Locate the cell with the specified text and output its (X, Y) center coordinate. 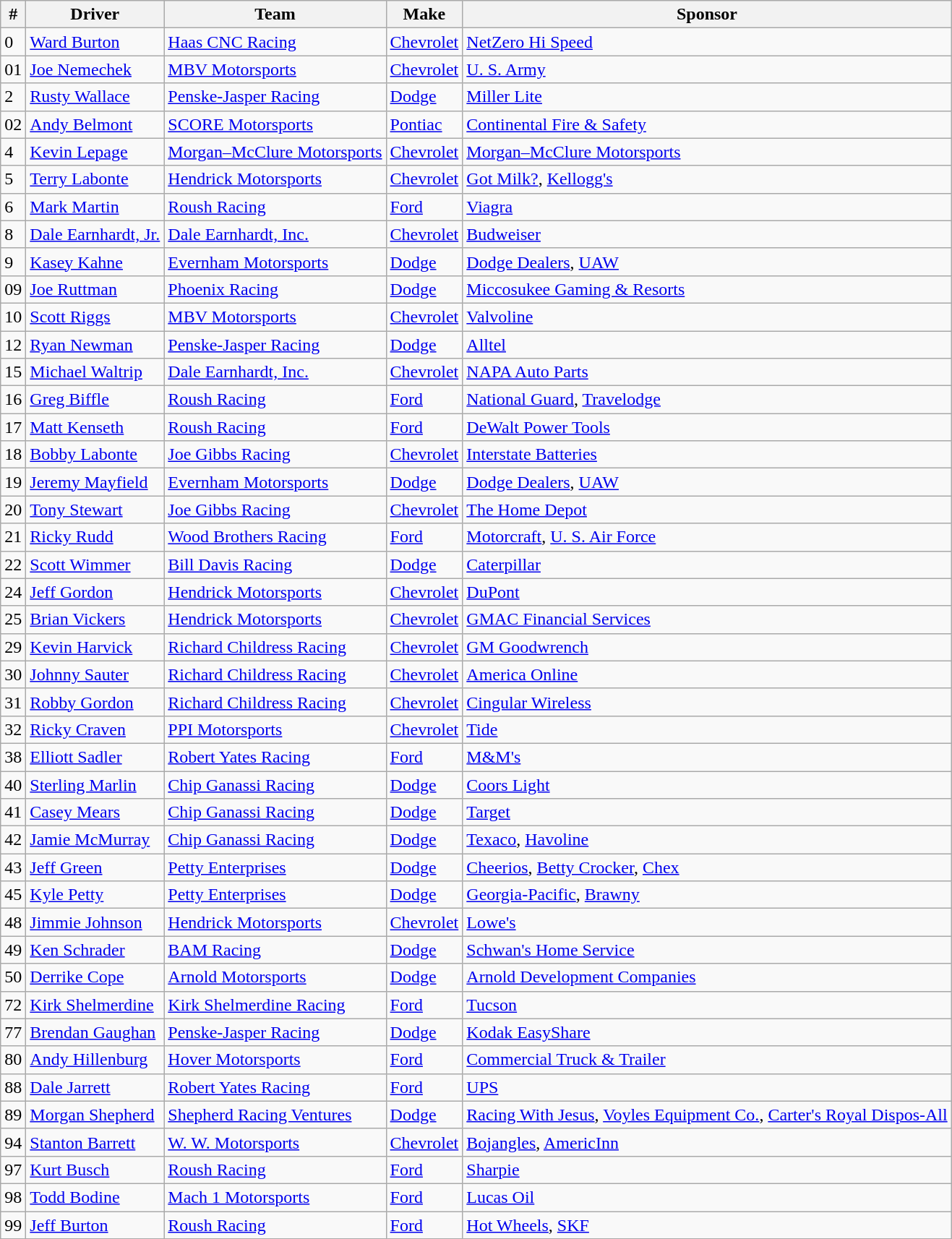
Sponsor (707, 14)
2 (13, 97)
GMAC Financial Services (707, 619)
25 (13, 619)
Jeff Gordon (95, 592)
42 (13, 840)
12 (13, 345)
20 (13, 510)
Andy Belmont (95, 124)
02 (13, 124)
Sterling Marlin (95, 784)
89 (13, 1115)
9 (13, 262)
Georgia-Pacific, Brawny (707, 895)
32 (13, 729)
Miccosukee Gaming & Resorts (707, 289)
Racing With Jesus, Voyles Equipment Co., Carter's Royal Dispos-All (707, 1115)
Pontiac (424, 124)
DeWalt Power Tools (707, 427)
Todd Bodine (95, 1197)
Casey Mears (95, 813)
Stanton Barrett (95, 1142)
Haas CNC Racing (275, 42)
Arnold Motorsports (275, 977)
NAPA Auto Parts (707, 372)
Brendan Gaughan (95, 1032)
0 (13, 42)
Motorcraft, U. S. Air Force (707, 537)
Morgan Shepherd (95, 1115)
Kirk Shelmerdine (95, 1005)
Team (275, 14)
41 (13, 813)
Robby Gordon (95, 702)
Caterpillar (707, 565)
Ken Schrader (95, 950)
19 (13, 482)
Kevin Lepage (95, 152)
Lowe's (707, 922)
Ryan Newman (95, 345)
Scott Riggs (95, 317)
Viagra (707, 207)
Hot Wheels, SKF (707, 1225)
Dale Earnhardt, Jr. (95, 234)
Shepherd Racing Ventures (275, 1115)
Driver (95, 14)
6 (13, 207)
Terry Labonte (95, 179)
Scott Wimmer (95, 565)
30 (13, 674)
29 (13, 647)
Sharpie (707, 1170)
Hover Motorsports (275, 1060)
48 (13, 922)
Tony Stewart (95, 510)
72 (13, 1005)
UPS (707, 1087)
Johnny Sauter (95, 674)
Jeff Burton (95, 1225)
Bojangles, AmericInn (707, 1142)
43 (13, 867)
Arnold Development Companies (707, 977)
Kirk Shelmerdine Racing (275, 1005)
Continental Fire & Safety (707, 124)
Make (424, 14)
Ricky Craven (95, 729)
Texaco, Havoline (707, 840)
Interstate Batteries (707, 455)
18 (13, 455)
W. W. Motorsports (275, 1142)
SCORE Motorsports (275, 124)
16 (13, 400)
Dale Jarrett (95, 1087)
Kevin Harvick (95, 647)
Jeff Green (95, 867)
4 (13, 152)
Matt Kenseth (95, 427)
Kyle Petty (95, 895)
80 (13, 1060)
Elliott Sadler (95, 757)
5 (13, 179)
15 (13, 372)
Phoenix Racing (275, 289)
17 (13, 427)
49 (13, 950)
GM Goodwrench (707, 647)
21 (13, 537)
Bobby Labonte (95, 455)
38 (13, 757)
Jeremy Mayfield (95, 482)
Kodak EasyShare (707, 1032)
99 (13, 1225)
Target (707, 813)
01 (13, 69)
97 (13, 1170)
Ward Burton (95, 42)
Derrike Cope (95, 977)
Jimmie Johnson (95, 922)
Cingular Wireless (707, 702)
America Online (707, 674)
Kasey Kahne (95, 262)
U. S. Army (707, 69)
45 (13, 895)
Tide (707, 729)
88 (13, 1087)
09 (13, 289)
Kurt Busch (95, 1170)
Tucson (707, 1005)
National Guard, Travelodge (707, 400)
Wood Brothers Racing (275, 537)
# (13, 14)
Joe Nemechek (95, 69)
PPI Motorsports (275, 729)
Michael Waltrip (95, 372)
Alltel (707, 345)
8 (13, 234)
Rusty Wallace (95, 97)
NetZero Hi Speed (707, 42)
Valvoline (707, 317)
Commercial Truck & Trailer (707, 1060)
77 (13, 1032)
40 (13, 784)
94 (13, 1142)
50 (13, 977)
24 (13, 592)
DuPont (707, 592)
Mark Martin (95, 207)
Joe Ruttman (95, 289)
The Home Depot (707, 510)
Brian Vickers (95, 619)
BAM Racing (275, 950)
98 (13, 1197)
Miller Lite (707, 97)
Coors Light (707, 784)
Lucas Oil (707, 1197)
Got Milk?, Kellogg's (707, 179)
10 (13, 317)
Jamie McMurray (95, 840)
Ricky Rudd (95, 537)
Budweiser (707, 234)
Bill Davis Racing (275, 565)
Cheerios, Betty Crocker, Chex (707, 867)
Greg Biffle (95, 400)
Schwan's Home Service (707, 950)
M&M's (707, 757)
Andy Hillenburg (95, 1060)
31 (13, 702)
Mach 1 Motorsports (275, 1197)
22 (13, 565)
